Search for the cell housing the specified text and yield its (X, Y) center coordinate. 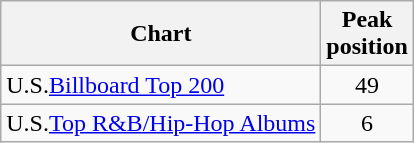
49 (367, 85)
6 (367, 123)
Chart (161, 34)
U.S.Top R&B/Hip-Hop Albums (161, 123)
U.S.Billboard Top 200 (161, 85)
Peakposition (367, 34)
